Detect which cell encompasses the target text, then output its [x, y] center coordinate. 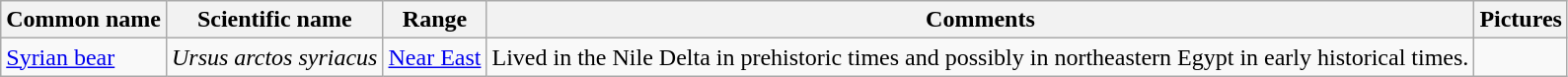
Pictures [1522, 20]
Comments [981, 20]
Lived in the Nile Delta in prehistoric times and possibly in northeastern Egypt in early historical times. [981, 57]
Syrian bear [84, 57]
Near East [434, 57]
Range [434, 20]
Ursus arctos syriacus [274, 57]
Scientific name [274, 20]
Common name [84, 20]
